Capture the cell that displays the provided text and extract its [X, Y] central coordinate. 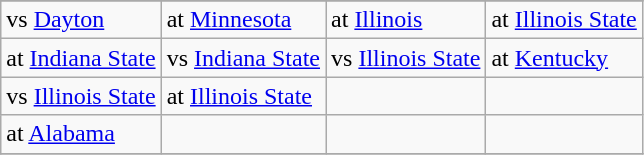
at Alabama [81, 134]
at Indiana State [81, 58]
at Illinois [406, 20]
vs Dayton [81, 20]
vs Indiana State [243, 58]
at Kentucky [564, 58]
at Minnesota [243, 20]
